Scan for the cell matching the given text and deliver its (x, y) coordinate at center. 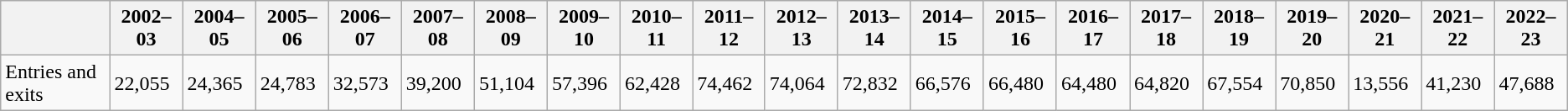
22,055 (146, 82)
2015–16 (1020, 29)
2020–21 (1385, 29)
64,480 (1092, 82)
2004–05 (219, 29)
2021–22 (1457, 29)
2011–12 (729, 29)
24,783 (291, 82)
47,688 (1531, 82)
2016–17 (1092, 29)
2005–06 (291, 29)
74,064 (801, 82)
2008–09 (511, 29)
2014–15 (946, 29)
2009–10 (583, 29)
2022–23 (1531, 29)
2012–13 (801, 29)
67,554 (1240, 82)
39,200 (437, 82)
66,480 (1020, 82)
51,104 (511, 82)
2006–07 (365, 29)
70,850 (1312, 82)
32,573 (365, 82)
66,576 (946, 82)
62,428 (656, 82)
2007–08 (437, 29)
2013–14 (874, 29)
13,556 (1385, 82)
2002–03 (146, 29)
2018–19 (1240, 29)
74,462 (729, 82)
72,832 (874, 82)
2010–11 (656, 29)
64,820 (1166, 82)
57,396 (583, 82)
2019–20 (1312, 29)
2017–18 (1166, 29)
41,230 (1457, 82)
24,365 (219, 82)
Entries and exits (55, 82)
